Find where the given text appears and provide that cell's center as [X, Y] coordinate. 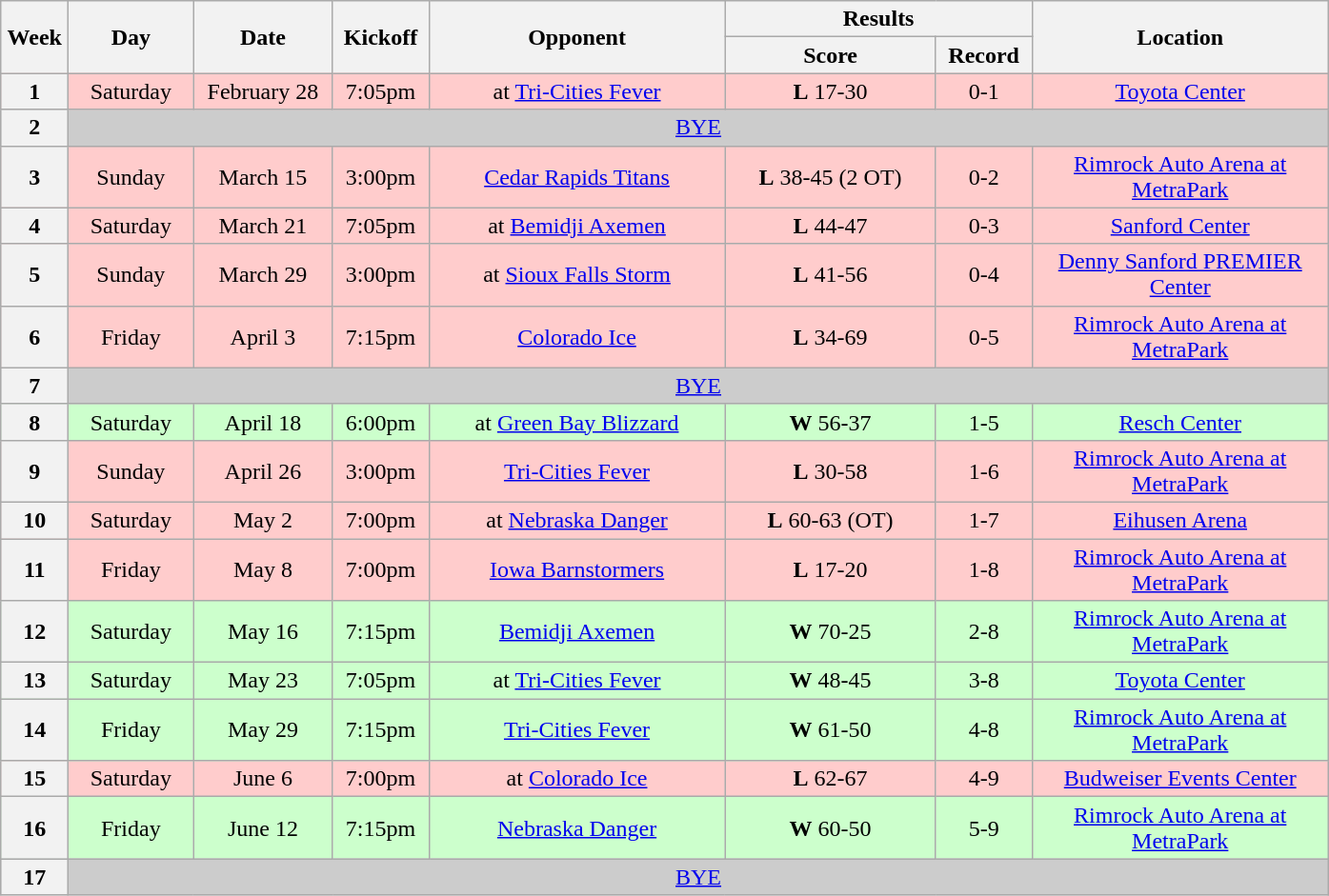
W 61-50 [831, 729]
3 [34, 177]
June 6 [263, 779]
10 [34, 520]
Bemidji Axemen [577, 632]
13 [34, 681]
12 [34, 632]
March 21 [263, 226]
Sanford Center [1179, 226]
April 18 [263, 422]
May 23 [263, 681]
April 26 [263, 470]
Nebraska Danger [577, 828]
14 [34, 729]
5 [34, 274]
Score [831, 55]
March 15 [263, 177]
W 70-25 [831, 632]
16 [34, 828]
L 62-67 [831, 779]
May 29 [263, 729]
W 56-37 [831, 422]
May 8 [263, 569]
May 2 [263, 520]
Cedar Rapids Titans [577, 177]
3-8 [983, 681]
8 [34, 422]
6:00pm [381, 422]
5-9 [983, 828]
Eihusen Arena [1179, 520]
1-5 [983, 422]
Record [983, 55]
0-2 [983, 177]
W 48-45 [831, 681]
L 17-30 [831, 91]
0-4 [983, 274]
at Colorado Ice [577, 779]
June 12 [263, 828]
at Nebraska Danger [577, 520]
at Green Bay Blizzard [577, 422]
17 [34, 877]
1-7 [983, 520]
April 3 [263, 337]
0-1 [983, 91]
L 60-63 (OT) [831, 520]
6 [34, 337]
1-8 [983, 569]
1-6 [983, 470]
7 [34, 386]
February 28 [263, 91]
W 60-50 [831, 828]
0-3 [983, 226]
at Bemidji Axemen [577, 226]
May 16 [263, 632]
March 29 [263, 274]
Denny Sanford PREMIER Center [1179, 274]
0-5 [983, 337]
Iowa Barnstormers [577, 569]
Week [34, 37]
Colorado Ice [577, 337]
L 44-47 [831, 226]
1 [34, 91]
L 17-20 [831, 569]
Day [131, 37]
Location [1179, 37]
Resch Center [1179, 422]
4-8 [983, 729]
Opponent [577, 37]
11 [34, 569]
Results [878, 19]
Kickoff [381, 37]
2-8 [983, 632]
9 [34, 470]
4-9 [983, 779]
Budweiser Events Center [1179, 779]
L 30-58 [831, 470]
4 [34, 226]
15 [34, 779]
L 41-56 [831, 274]
L 38-45 (2 OT) [831, 177]
at Sioux Falls Storm [577, 274]
2 [34, 128]
L 34-69 [831, 337]
Date [263, 37]
